Search for the cell housing the specified text and yield its (X, Y) center coordinate. 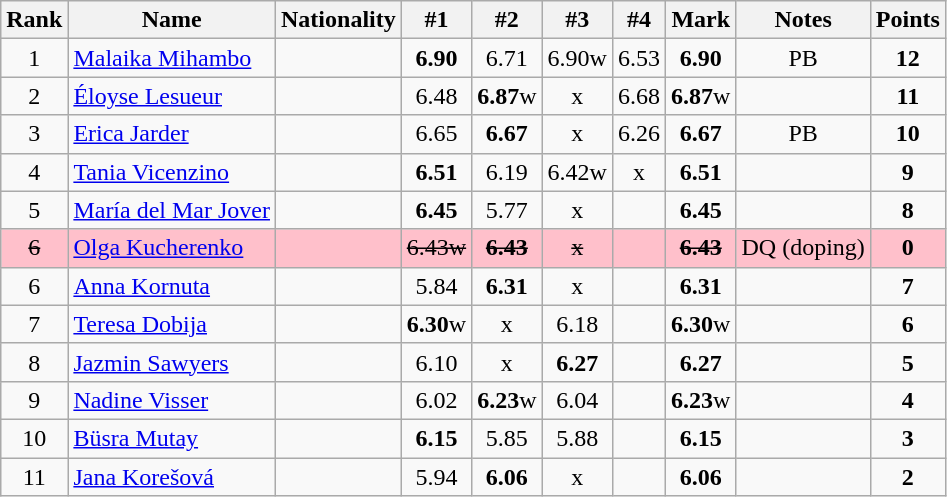
Éloyse Lesueur (172, 96)
5.77 (507, 210)
6.68 (638, 96)
Malaika Mihambo (172, 58)
Jazmin Sawyers (172, 362)
Nationality (339, 20)
6.43w (436, 248)
6.26 (638, 134)
6.53 (638, 58)
6.65 (436, 134)
6.48 (436, 96)
5.88 (577, 438)
5.85 (507, 438)
6.71 (507, 58)
6.18 (577, 324)
Teresa Dobija (172, 324)
6.42w (577, 172)
Nadine Visser (172, 400)
#4 (638, 20)
#2 (507, 20)
1 (34, 58)
6.10 (436, 362)
5.94 (436, 477)
5.84 (436, 286)
6.90w (577, 58)
Anna Kornuta (172, 286)
Jana Korešová (172, 477)
Mark (701, 20)
María del Mar Jover (172, 210)
Notes (803, 20)
0 (908, 248)
Rank (34, 20)
Büsra Mutay (172, 438)
Points (908, 20)
12 (908, 58)
#3 (577, 20)
Tania Vicenzino (172, 172)
Olga Kucherenko (172, 248)
6.19 (507, 172)
Name (172, 20)
#1 (436, 20)
Erica Jarder (172, 134)
DQ (doping) (803, 248)
6.02 (436, 400)
6.04 (577, 400)
